Return the (x, y) coordinate for the center point of the cell that contains the specified text.  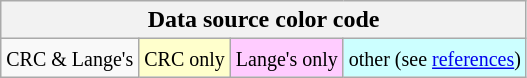
CRC only (185, 58)
Lange's only (286, 58)
other (see references) (434, 58)
Data source color code (264, 20)
CRC & Lange's (70, 58)
